Capture the cell that displays the provided text and extract its (x, y) central coordinate. 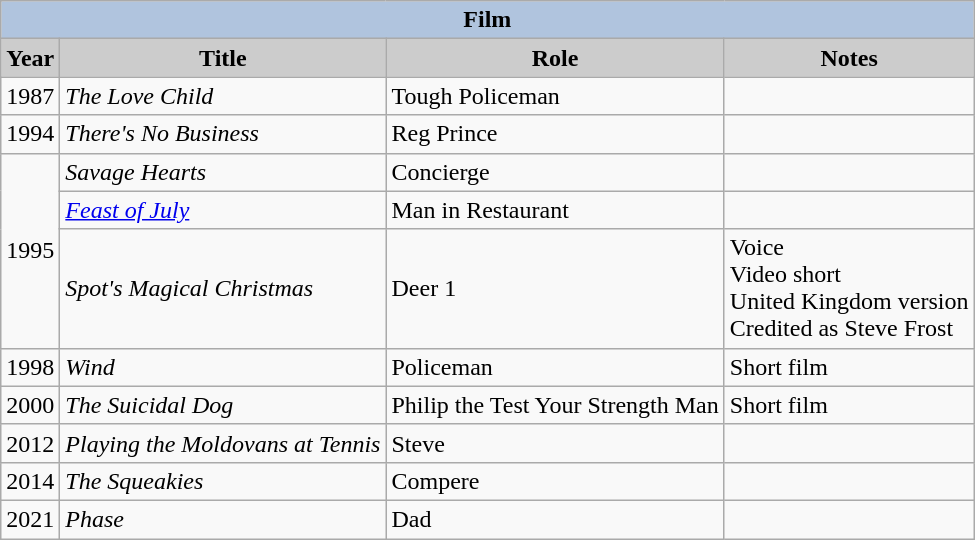
Playing the Moldovans at Tennis (223, 443)
Year (30, 58)
1998 (30, 367)
2014 (30, 481)
Compere (555, 481)
2000 (30, 405)
Reg Prince (555, 134)
2012 (30, 443)
Feast of July (223, 210)
Policeman (555, 367)
Title (223, 58)
Voice Video short United Kingdom version Credited as Steve Frost (849, 288)
Wind (223, 367)
Phase (223, 519)
The Squeakies (223, 481)
Film (488, 20)
1987 (30, 96)
Man in Restaurant (555, 210)
1994 (30, 134)
Steve (555, 443)
1995 (30, 250)
Philip the Test Your Strength Man (555, 405)
Deer 1 (555, 288)
Tough Policeman (555, 96)
Spot's Magical Christmas (223, 288)
Concierge (555, 172)
There's No Business (223, 134)
The Suicidal Dog (223, 405)
The Love Child (223, 96)
Role (555, 58)
Savage Hearts (223, 172)
Notes (849, 58)
2021 (30, 519)
Dad (555, 519)
